Find where the given text appears and provide that cell's center as (x, y) coordinate. 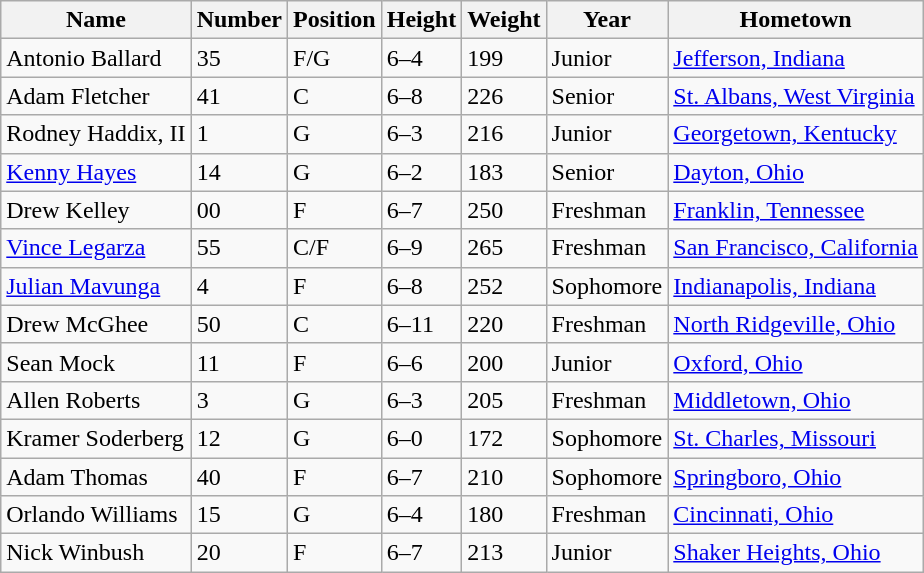
Orlando Williams (96, 515)
40 (239, 477)
C/F (335, 248)
Adam Fletcher (96, 96)
Number (239, 20)
Dayton, Ohio (796, 172)
Adam Thomas (96, 477)
11 (239, 362)
Rodney Haddix, II (96, 134)
St. Charles, Missouri (796, 438)
213 (504, 553)
St. Albans, West Virginia (796, 96)
220 (504, 324)
Georgetown, Kentucky (796, 134)
226 (504, 96)
Position (335, 20)
3 (239, 400)
Weight (504, 20)
Drew Kelley (96, 210)
Middletown, Ohio (796, 400)
35 (239, 58)
Vince Legarza (96, 248)
50 (239, 324)
41 (239, 96)
6–6 (421, 362)
Drew McGhee (96, 324)
North Ridgeville, Ohio (796, 324)
252 (504, 286)
6–2 (421, 172)
Shaker Heights, Ohio (796, 553)
Jefferson, Indiana (796, 58)
San Francisco, California (796, 248)
6–11 (421, 324)
200 (504, 362)
6–9 (421, 248)
Franklin, Tennessee (796, 210)
Oxford, Ohio (796, 362)
Kramer Soderberg (96, 438)
Kenny Hayes (96, 172)
250 (504, 210)
14 (239, 172)
4 (239, 286)
Name (96, 20)
F/G (335, 58)
Allen Roberts (96, 400)
55 (239, 248)
15 (239, 515)
Nick Winbush (96, 553)
265 (504, 248)
20 (239, 553)
Springboro, Ohio (796, 477)
Height (421, 20)
Julian Mavunga (96, 286)
210 (504, 477)
Cincinnati, Ohio (796, 515)
Year (607, 20)
1 (239, 134)
00 (239, 210)
180 (504, 515)
205 (504, 400)
Antonio Ballard (96, 58)
172 (504, 438)
12 (239, 438)
6–0 (421, 438)
Indianapolis, Indiana (796, 286)
216 (504, 134)
199 (504, 58)
183 (504, 172)
Hometown (796, 20)
Sean Mock (96, 362)
